Scan for the cell matching the given text and deliver its [X, Y] coordinate at center. 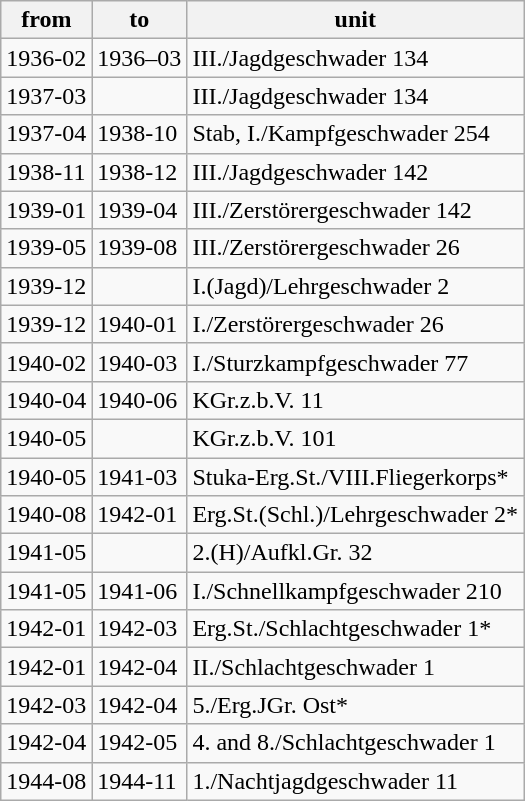
1936-02 [46, 58]
1939-04 [140, 210]
II./Schlachtgeschwader 1 [356, 667]
1940-06 [140, 400]
1940-04 [46, 400]
1940-01 [140, 324]
4. and 8./Schlachtgeschwader 1 [356, 743]
1939-08 [140, 248]
1942-05 [140, 743]
Stuka-Erg.St./VIII.Fliegerkorps* [356, 477]
I./Zerstörergeschwader 26 [356, 324]
1941-03 [140, 477]
1939-01 [46, 210]
KGr.z.b.V. 11 [356, 400]
1938-11 [46, 172]
1936–03 [140, 58]
Stab, I./Kampfgeschwader 254 [356, 134]
unit [356, 20]
1944-08 [46, 781]
I./Sturzkampfgeschwader 77 [356, 362]
I./Schnellkampfgeschwader 210 [356, 591]
III./Zerstörergeschwader 142 [356, 210]
1941-06 [140, 591]
1944-11 [140, 781]
1938-12 [140, 172]
1./Nachtjagdgeschwader 11 [356, 781]
III./Jagdgeschwader 142 [356, 172]
from [46, 20]
KGr.z.b.V. 101 [356, 438]
Erg.St.(Schl.)/Lehrgeschwader 2* [356, 515]
2.(H)/Aufkl.Gr. 32 [356, 553]
5./Erg.JGr. Ost* [356, 705]
1937-04 [46, 134]
1940-02 [46, 362]
I.(Jagd)/Lehrgeschwader 2 [356, 286]
1939-05 [46, 248]
Erg.St./Schlachtgeschwader 1* [356, 629]
to [140, 20]
1937-03 [46, 96]
1940-03 [140, 362]
1940-08 [46, 515]
III./Zerstörergeschwader 26 [356, 248]
1938-10 [140, 134]
